Search for the cell housing the specified text and yield its (X, Y) center coordinate. 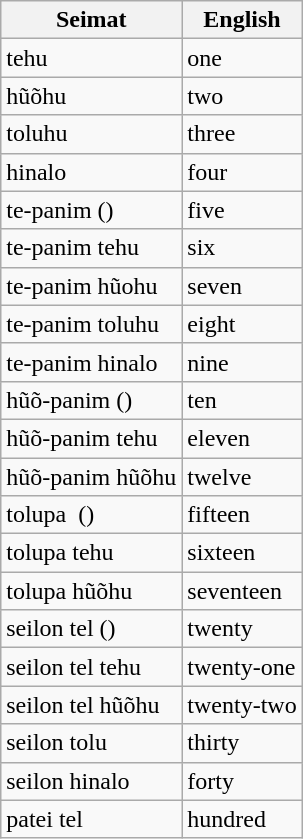
six (242, 248)
nine (242, 362)
te-panim () (92, 210)
two (242, 96)
five (242, 210)
seilon hinalo (92, 781)
hũõhu (92, 96)
tolupa tehu (92, 553)
te-panim hinalo (92, 362)
fifteen (242, 515)
ten (242, 400)
sixteen (242, 553)
Seimat (92, 20)
seven (242, 286)
eight (242, 324)
seventeen (242, 591)
eleven (242, 438)
seilon tel () (92, 629)
thirty (242, 743)
hundred (242, 819)
hinalo (92, 172)
te-panim toluhu (92, 324)
one (242, 58)
te-panim tehu (92, 248)
three (242, 134)
four (242, 172)
hũõ-panim tehu (92, 438)
hũõ-panim hũõhu (92, 477)
twenty-two (242, 705)
patei tel (92, 819)
seilon tel hũõhu (92, 705)
tolupa hũõhu (92, 591)
twenty (242, 629)
tolupa () (92, 515)
te-panim hũohu (92, 286)
tehu (92, 58)
forty (242, 781)
English (242, 20)
seilon tel tehu (92, 667)
hũõ-panim () (92, 400)
twelve (242, 477)
toluhu (92, 134)
twenty-one (242, 667)
seilon tolu (92, 743)
